Capture the cell that displays the provided text and extract its (x, y) central coordinate. 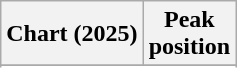
Chart (2025) (72, 34)
Peak position (189, 34)
